Provide the [x, y] coordinate of the cell's center where the given text is located.  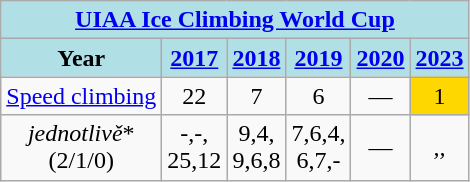
-,-,25,12 [194, 148]
7,6,4,6,7,- [318, 148]
2023 [440, 58]
2019 [318, 58]
UIAA Ice Climbing World Cup [235, 20]
6 [318, 96]
,, [440, 148]
1 [440, 96]
2020 [380, 58]
2018 [256, 58]
9,4,9,6,8 [256, 148]
Speed climbing [82, 96]
2017 [194, 58]
7 [256, 96]
22 [194, 96]
jednotlivě*(2/1/0) [82, 148]
Year [82, 58]
